Output the [X, Y] coordinate of the center of the cell containing the given text.  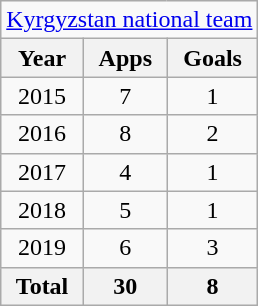
4 [125, 172]
2015 [42, 96]
30 [125, 286]
6 [125, 248]
5 [125, 210]
Year [42, 58]
2018 [42, 210]
2019 [42, 248]
2 [212, 134]
Kyrgyzstan national team [130, 20]
Apps [125, 58]
7 [125, 96]
2017 [42, 172]
Total [42, 286]
3 [212, 248]
2016 [42, 134]
Goals [212, 58]
